Detect which cell encompasses the target text, then output its (x, y) center coordinate. 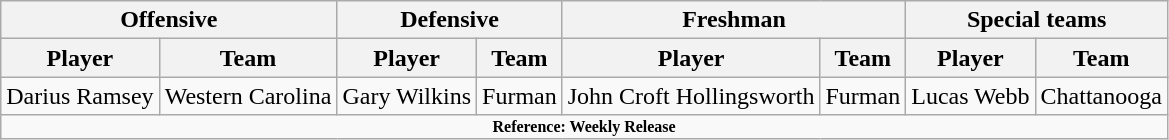
Reference: Weekly Release (584, 127)
Lucas Webb (970, 96)
Freshman (734, 20)
Special teams (1037, 20)
Gary Wilkins (407, 96)
Western Carolina (248, 96)
Offensive (169, 20)
Defensive (450, 20)
Chattanooga (1101, 96)
John Croft Hollingsworth (691, 96)
Darius Ramsey (80, 96)
